Extract the [X, Y] coordinate from the center of the cell holding the provided text.  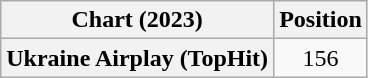
Position [321, 20]
Chart (2023) [138, 20]
156 [321, 58]
Ukraine Airplay (TopHit) [138, 58]
